Find where the given text appears and provide that cell's center as (x, y) coordinate. 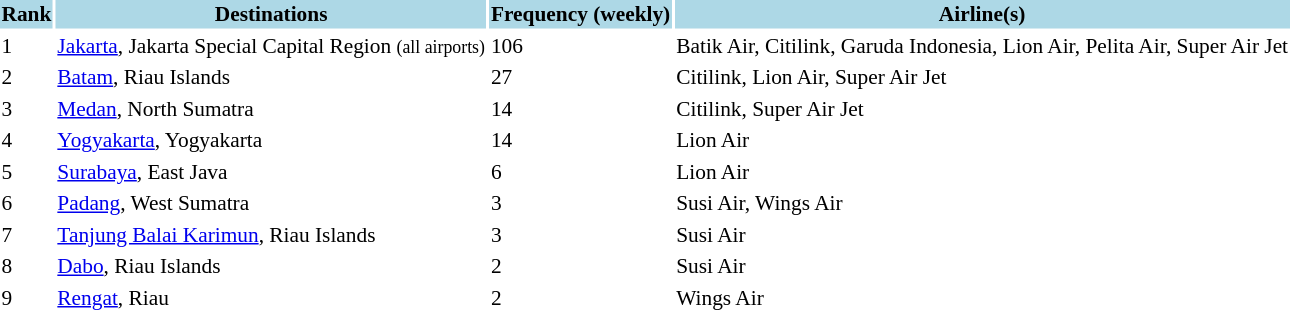
Tanjung Balai Karimun, Riau Islands (272, 234)
Jakarta, Jakarta Special Capital Region (all airports) (272, 46)
Citilink, Lion Air, Super Air Jet (982, 77)
Susi Air, Wings Air (982, 203)
Medan, North Sumatra (272, 108)
1 (26, 46)
5 (26, 172)
Frequency (weekly) (580, 14)
Dabo, Riau Islands (272, 266)
Batik Air, Citilink, Garuda Indonesia, Lion Air, Pelita Air, Super Air Jet (982, 46)
Yogyakarta, Yogyakarta (272, 140)
8 (26, 266)
Destinations (272, 14)
7 (26, 234)
106 (580, 46)
Padang, West Sumatra (272, 203)
Citilink, Super Air Jet (982, 108)
Rank (26, 14)
Airline(s) (982, 14)
4 (26, 140)
27 (580, 77)
Surabaya, East Java (272, 172)
Batam, Riau Islands (272, 77)
